Identify which cell holds the provided text, then report its [X, Y] central coordinate. 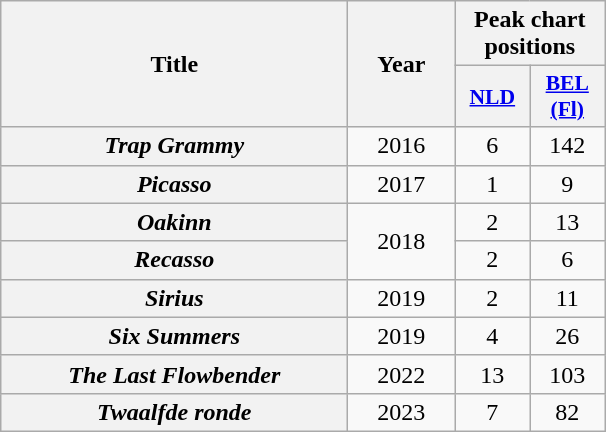
Trap Grammy [174, 146]
2016 [402, 146]
26 [568, 336]
Oakinn [174, 222]
Title [174, 64]
Picasso [174, 184]
Six Summers [174, 336]
Twaalfde ronde [174, 412]
2023 [402, 412]
2018 [402, 241]
82 [568, 412]
11 [568, 298]
103 [568, 374]
4 [492, 336]
Sirius [174, 298]
7 [492, 412]
9 [568, 184]
NLD [492, 96]
Year [402, 64]
Recasso [174, 260]
BEL(Fl) [568, 96]
The Last Flowbender [174, 374]
2022 [402, 374]
2017 [402, 184]
142 [568, 146]
1 [492, 184]
Peak chart positions [530, 34]
